Capture the cell that displays the provided text and extract its [x, y] central coordinate. 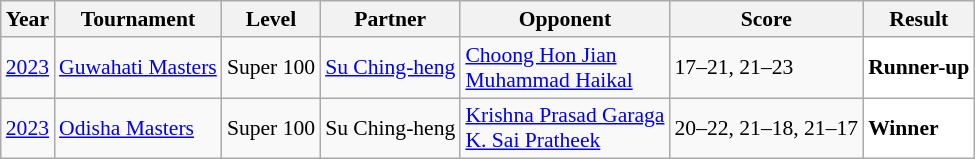
Runner-up [918, 68]
Choong Hon Jian Muhammad Haikal [564, 68]
Krishna Prasad Garaga K. Sai Pratheek [564, 128]
Level [271, 19]
Guwahati Masters [138, 68]
Year [28, 19]
Opponent [564, 19]
Score [766, 19]
Partner [390, 19]
17–21, 21–23 [766, 68]
20–22, 21–18, 21–17 [766, 128]
Winner [918, 128]
Tournament [138, 19]
Result [918, 19]
Odisha Masters [138, 128]
